Scan for the cell matching the given text and deliver its [X, Y] coordinate at center. 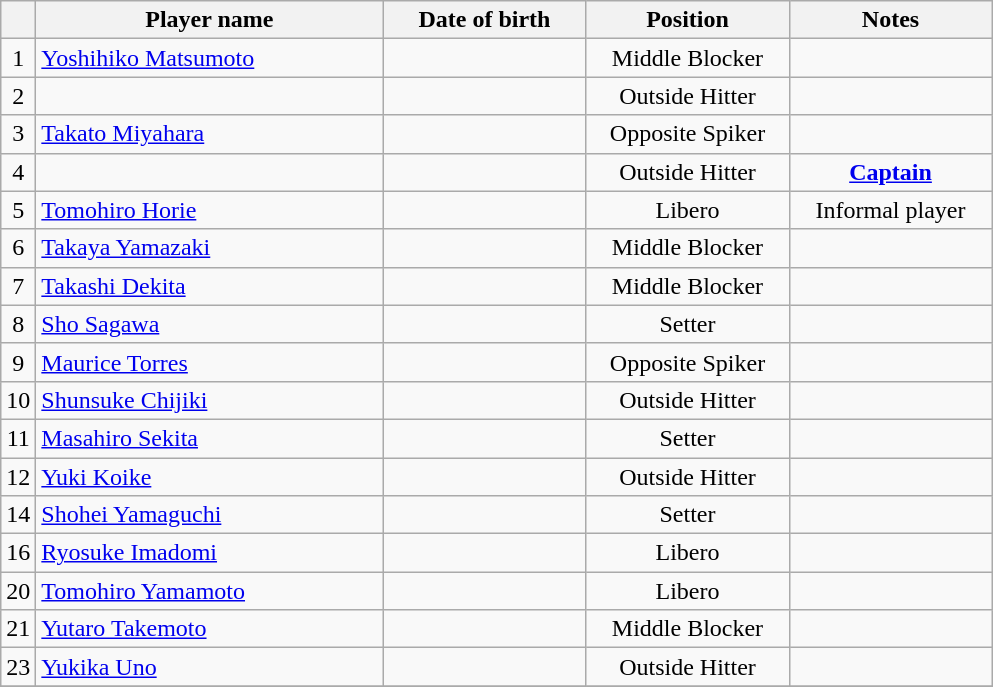
Tomohiro Horie [210, 210]
20 [18, 591]
23 [18, 667]
11 [18, 438]
Notes [890, 20]
10 [18, 400]
Takaya Yamazaki [210, 248]
Maurice Torres [210, 362]
8 [18, 324]
Yukika Uno [210, 667]
Ryosuke Imadomi [210, 553]
Takato Miyahara [210, 134]
5 [18, 210]
Yoshihiko Matsumoto [210, 58]
1 [18, 58]
7 [18, 286]
Yutaro Takemoto [210, 629]
3 [18, 134]
Yuki Koike [210, 477]
Date of birth [484, 20]
Shunsuke Chijiki [210, 400]
Shohei Yamaguchi [210, 515]
Takashi Dekita [210, 286]
16 [18, 553]
6 [18, 248]
14 [18, 515]
2 [18, 96]
9 [18, 362]
Tomohiro Yamamoto [210, 591]
Captain [890, 172]
4 [18, 172]
Masahiro Sekita [210, 438]
Player name [210, 20]
Informal player [890, 210]
Position [688, 20]
12 [18, 477]
21 [18, 629]
Sho Sagawa [210, 324]
